Search for the cell housing the specified text and yield its (x, y) center coordinate. 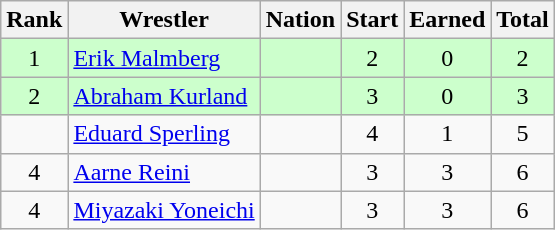
Total (523, 20)
Miyazaki Yoneichi (164, 210)
Wrestler (164, 20)
Eduard Sperling (164, 134)
Earned (448, 20)
Start (372, 20)
5 (523, 134)
Nation (300, 20)
Erik Malmberg (164, 58)
Rank (34, 20)
Aarne Reini (164, 172)
Abraham Kurland (164, 96)
